Pinpoint the cell where the given text exists, returning its [X, Y] midpoint coordinate. 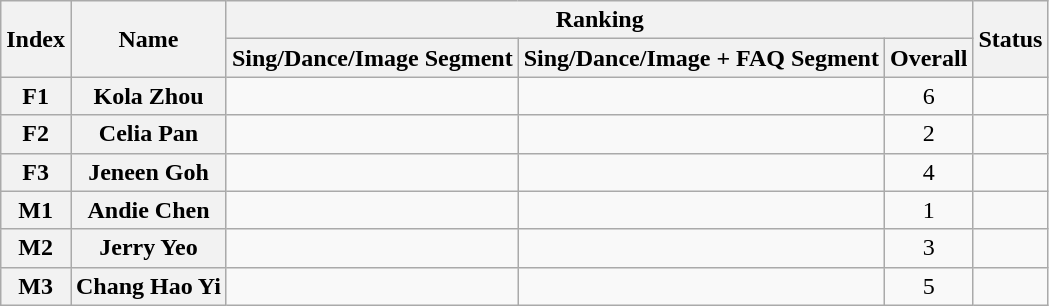
1 [928, 210]
6 [928, 96]
4 [928, 172]
F2 [36, 134]
3 [928, 248]
Andie Chen [148, 210]
Status [1010, 39]
Kola Zhou [148, 96]
Ranking [599, 20]
Index [36, 39]
5 [928, 286]
Sing/Dance/Image Segment [372, 58]
Chang Hao Yi [148, 286]
F1 [36, 96]
F3 [36, 172]
M1 [36, 210]
Celia Pan [148, 134]
Overall [928, 58]
M3 [36, 286]
Name [148, 39]
Jeneen Goh [148, 172]
Sing/Dance/Image + FAQ Segment [701, 58]
M2 [36, 248]
Jerry Yeo [148, 248]
2 [928, 134]
